Detect which cell encompasses the target text, then output its [X, Y] center coordinate. 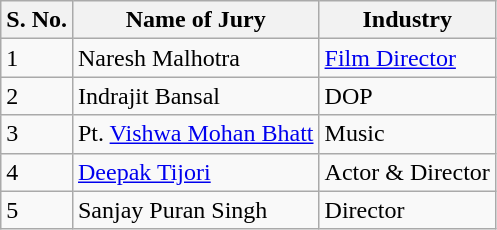
Industry [407, 20]
Pt. Vishwa Mohan Bhatt [196, 134]
DOP [407, 96]
Naresh Malhotra [196, 58]
S. No. [37, 20]
Music [407, 134]
Actor & Director [407, 172]
Director [407, 210]
Indrajit Bansal [196, 96]
Film Director [407, 58]
Name of Jury [196, 20]
2 [37, 96]
5 [37, 210]
4 [37, 172]
1 [37, 58]
3 [37, 134]
Deepak Tijori [196, 172]
Sanjay Puran Singh [196, 210]
